Detect which cell encompasses the target text, then output its (x, y) center coordinate. 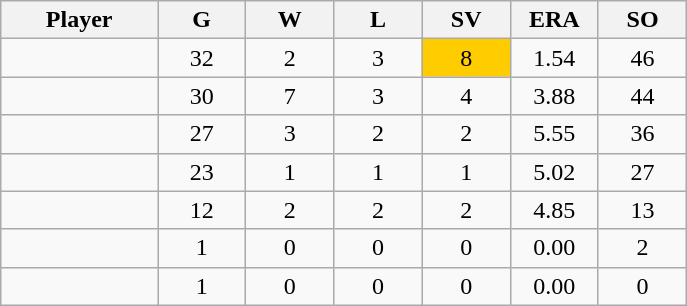
SV (466, 20)
4.85 (554, 210)
46 (642, 58)
W (290, 20)
32 (202, 58)
23 (202, 172)
44 (642, 96)
5.55 (554, 134)
Player (80, 20)
12 (202, 210)
3.88 (554, 96)
1.54 (554, 58)
5.02 (554, 172)
7 (290, 96)
L (378, 20)
G (202, 20)
4 (466, 96)
13 (642, 210)
SO (642, 20)
8 (466, 58)
30 (202, 96)
ERA (554, 20)
36 (642, 134)
